Determine the (X, Y) coordinate at the center of the cell enclosing the given text.  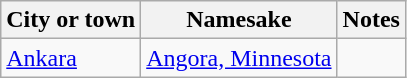
Ankara (71, 58)
City or town (71, 20)
Angora, Minnesota (239, 58)
Namesake (239, 20)
Notes (371, 20)
